From the cell containing the given text, extract its center point as [x, y] coordinate. 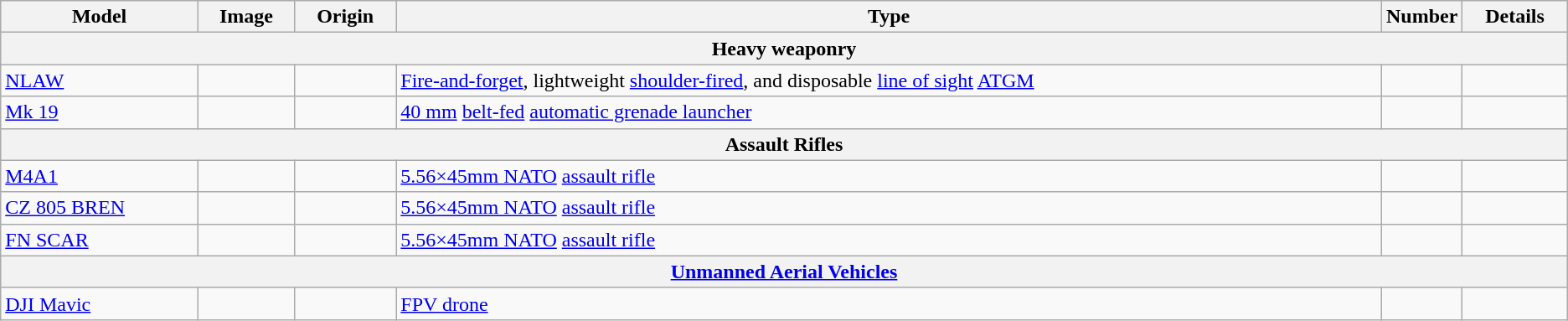
CZ 805 BREN [100, 208]
Heavy weaponry [784, 49]
Mk 19 [100, 112]
40 mm belt-fed automatic grenade launcher [890, 112]
Image [246, 17]
FPV drone [890, 303]
Number [1421, 17]
Unmanned Aerial Vehicles [784, 272]
FN SCAR [100, 240]
M4A1 [100, 176]
Model [100, 17]
Type [890, 17]
DJI Mavic [100, 303]
Fire-and-forget, lightweight shoulder-fired, and disposable line of sight ATGM [890, 80]
Assault Rifles [784, 144]
Details [1514, 17]
NLAW [100, 80]
Origin [345, 17]
